Return [x, y] of the center of cell containing provided text 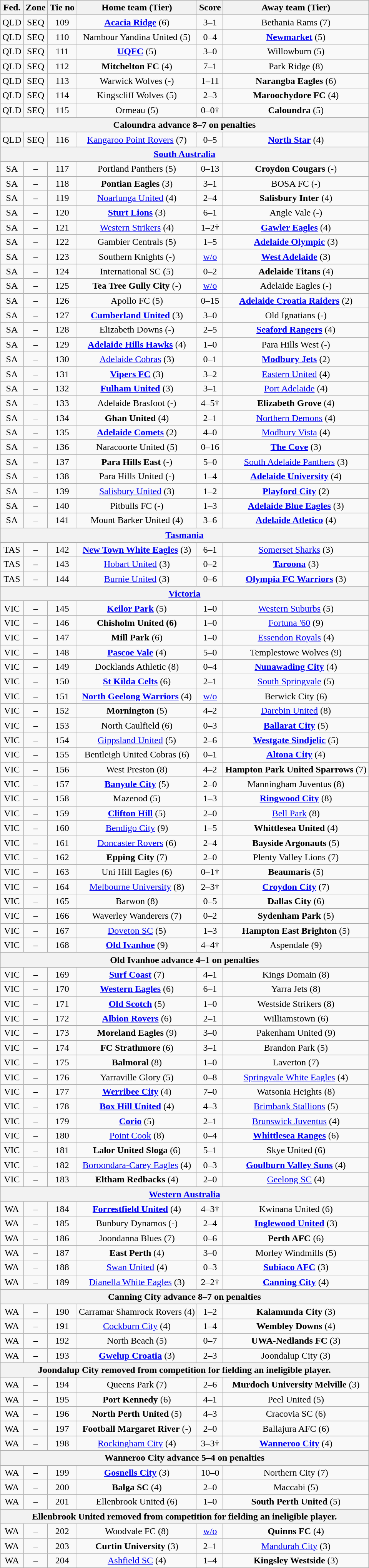
Chisholm United (6) [137, 623]
167 [62, 931]
157 [62, 784]
Wanneroo City (4) [296, 1443]
149 [62, 667]
136 [62, 447]
Darebin United (8) [296, 711]
Williamstown (6) [296, 1018]
120 [62, 213]
152 [62, 711]
Woodvale FC (8) [137, 1531]
Angle Vale (-) [296, 213]
Canning City advance 8–7 on penalties [184, 1297]
139 [62, 491]
Manningham Juventus (8) [296, 784]
195 [62, 1399]
Aspendale (9) [296, 945]
Watsonia Heights (8) [296, 1092]
Subiaco AFC (3) [296, 1267]
Gosnells City (3) [137, 1473]
Ballajura AFC (6) [296, 1429]
160 [62, 828]
Mazenod (5) [137, 799]
Western Suburbs (5) [296, 608]
Para Hills West (-) [296, 344]
1–2† [210, 227]
125 [62, 286]
130 [62, 359]
122 [62, 242]
Brunswick Juventus (4) [296, 1121]
Caloundra advance 8–7 on penalties [184, 125]
5–1 [210, 1150]
0–8 [210, 1077]
Mornington (5) [137, 711]
The Cove (3) [296, 447]
Old Ivanhoe advance 4–1 on penalties [184, 960]
168 [62, 945]
Hampton Park United Sparrows (7) [296, 769]
Eastern United (4) [296, 374]
Park Ridge (8) [296, 66]
South Adelaide Panthers (3) [296, 462]
Victoria [184, 593]
Kingsley Westside (3) [296, 1560]
Seaford Rangers (4) [296, 330]
Waverley Wanderers (7) [137, 916]
Adelaide Titans (4) [296, 271]
East Perth (4) [137, 1253]
4–0 [210, 433]
North Geelong Warriors (4) [137, 696]
Dianella White Eagles (3) [137, 1282]
Noarlunga United (4) [137, 198]
Brandon Park (5) [296, 1048]
156 [62, 769]
South Perth United (5) [296, 1502]
Gambier Centrals (5) [137, 242]
Clifton Hill (5) [137, 813]
143 [62, 564]
Templestowe Wolves (9) [296, 652]
Brimbank Stallions (5) [296, 1106]
194 [62, 1385]
Vipers FC (3) [137, 374]
201 [62, 1502]
176 [62, 1077]
Olympia FC Warriors (3) [296, 579]
Pakenham United (9) [296, 1033]
Mandurah City (3) [296, 1546]
Ringwood City (8) [296, 799]
165 [62, 901]
119 [62, 198]
110 [62, 37]
146 [62, 623]
158 [62, 799]
UWA-Nedlands FC (3) [296, 1341]
Doncaster Rovers (6) [137, 843]
Hobart United (3) [137, 564]
Pitbulls FC (-) [137, 506]
113 [62, 81]
Newmarket (5) [296, 37]
144 [62, 579]
Balga SC (4) [137, 1487]
124 [62, 271]
West Adelaide (3) [296, 257]
150 [62, 682]
183 [62, 1180]
Corio (5) [137, 1121]
132 [62, 388]
Taroona (3) [296, 564]
Croydon Cougars (-) [296, 169]
153 [62, 725]
FC Strathmore (6) [137, 1048]
Old Ivanhoe (9) [137, 945]
North Perth United (5) [137, 1414]
142 [62, 550]
Forrestfield United (4) [137, 1209]
Perth AFC (6) [296, 1238]
184 [62, 1209]
Zone [35, 8]
Westside Strikers (8) [296, 1004]
North Beach (5) [137, 1341]
Fed. [12, 8]
Mitchelton FC (4) [137, 66]
135 [62, 433]
Sturt Lions (3) [137, 213]
190 [62, 1311]
Modbury Vista (4) [296, 433]
Docklands Athletic (8) [137, 667]
177 [62, 1092]
Fortuna '60 (9) [296, 623]
173 [62, 1033]
Joondalup City removed from competition for fielding an ineligible player. [184, 1370]
Ashfield SC (4) [137, 1560]
Western Strikers (4) [137, 227]
Adelaide Cobras (3) [137, 359]
Tea Tree Gully City (-) [137, 286]
166 [62, 916]
Home team (Tier) [137, 8]
134 [62, 418]
Kingscliff Wolves (5) [137, 95]
155 [62, 755]
Morley Windmills (5) [296, 1253]
154 [62, 740]
Tie no [62, 8]
Nunawading City (4) [296, 667]
Barwon (8) [137, 901]
International SC (5) [137, 271]
2–3† [210, 886]
Burnie United (3) [137, 579]
Bell Park (8) [296, 813]
Modbury Jets (2) [296, 359]
Mill Park (6) [137, 637]
Bunbury Dynamos (-) [137, 1224]
187 [62, 1253]
Hampton East Brighton (5) [296, 931]
Northern Demons (4) [296, 418]
Kalamunda City (3) [296, 1311]
Somerset Sharks (3) [296, 550]
Kangaroo Point Rovers (7) [137, 139]
189 [62, 1282]
Gwelup Croatia (3) [137, 1355]
Kings Domain (8) [296, 975]
128 [62, 330]
Skye United (6) [296, 1150]
148 [62, 652]
Werribee City (4) [137, 1092]
Kwinana United (6) [296, 1209]
Balmoral (8) [137, 1062]
169 [62, 975]
Curtin University (3) [137, 1546]
New Town White Eagles (3) [137, 550]
Cockburn City (4) [137, 1326]
Yarra Jets (8) [296, 989]
Cumberland United (3) [137, 315]
0–1† [210, 872]
Dallas City (6) [296, 901]
Mount Barker United (4) [137, 520]
Bayside Argonauts (5) [296, 843]
Adelaide Blue Eagles (3) [296, 506]
170 [62, 989]
Berwick City (6) [296, 696]
147 [62, 637]
Elizabeth Downs (-) [137, 330]
118 [62, 184]
Northern City (7) [296, 1473]
179 [62, 1121]
South Springvale (5) [296, 682]
162 [62, 857]
Melbourne University (8) [137, 886]
Whittlesea United (4) [296, 828]
159 [62, 813]
Port Kennedy (6) [137, 1399]
Port Adelaide (4) [296, 388]
196 [62, 1414]
West Preston (8) [137, 769]
111 [62, 52]
174 [62, 1048]
3–3† [210, 1443]
Western Australia [184, 1194]
Tasmania [184, 535]
178 [62, 1106]
Canning City (4) [296, 1282]
South Australia [184, 154]
Willowburn (5) [296, 52]
Nambour Yandina United (5) [137, 37]
Warwick Wolves (-) [137, 81]
Uni Hill Eagles (6) [137, 872]
Portland Panthers (5) [137, 169]
Ellenbrook United (6) [137, 1502]
138 [62, 476]
Albion Rovers (6) [137, 1018]
Score [210, 8]
Westgate Sindjelic (5) [296, 740]
Ghan United (4) [137, 418]
202 [62, 1531]
Murdoch University Melville (3) [296, 1385]
Old Scotch (5) [137, 1004]
164 [62, 886]
2–5 [210, 330]
151 [62, 696]
197 [62, 1429]
137 [62, 462]
Whittlesea Ranges (6) [296, 1136]
Pontian Eagles (3) [137, 184]
7–1 [210, 66]
172 [62, 1018]
Sydenham Park (5) [296, 916]
Adelaide Atletico (4) [296, 520]
141 [62, 520]
Bethania Rams (7) [296, 22]
191 [62, 1326]
200 [62, 1487]
4–4† [210, 945]
Adelaide Olympic (3) [296, 242]
Old Ignatians (-) [296, 315]
Peel United (5) [296, 1399]
Away team (Tier) [296, 8]
Altona City (4) [296, 755]
Eltham Redbacks (4) [137, 1180]
Southern Knights (-) [137, 257]
Joondalup City (3) [296, 1355]
BOSA FC (-) [296, 184]
Playford City (2) [296, 491]
Ellenbrook United removed from competition for fielding an ineligible player. [184, 1516]
Apollo FC (5) [137, 301]
121 [62, 227]
129 [62, 344]
Adelaide University (4) [296, 476]
0–0† [210, 110]
Plenty Valley Lions (7) [296, 857]
UQFC (5) [137, 52]
133 [62, 403]
Epping City (7) [137, 857]
Inglewood United (3) [296, 1224]
Elizabeth Grove (4) [296, 403]
Moreland Eagles (9) [137, 1033]
109 [62, 22]
126 [62, 301]
0–16 [210, 447]
Acacia Ridge (6) [137, 22]
Box Hill United (4) [137, 1106]
Goulburn Valley Suns (4) [296, 1165]
Ormeau (5) [137, 110]
Croydon City (7) [296, 886]
Carramar Shamrock Rovers (4) [137, 1311]
Cracovia SC (6) [296, 1414]
Para Hills East (-) [137, 462]
1–11 [210, 81]
0–13 [210, 169]
Adelaide Croatia Raiders (2) [296, 301]
198 [62, 1443]
Essendon Royals (4) [296, 637]
Adelaide Eagles (-) [296, 286]
10–0 [210, 1473]
Quinns FC (4) [296, 1531]
Queens Park (7) [137, 1385]
Geelong SC (4) [296, 1180]
Wanneroo City advance 5–4 on penalties [184, 1458]
Bentleigh United Cobras (6) [137, 755]
Wembley Downs (4) [296, 1326]
Western Eagles (6) [137, 989]
4–3† [210, 1209]
Banyule City (5) [137, 784]
175 [62, 1062]
163 [62, 872]
161 [62, 843]
Maroochydore FC (4) [296, 95]
Ballarat City (5) [296, 725]
2–2† [210, 1282]
192 [62, 1341]
181 [62, 1150]
Football Margaret River (-) [137, 1429]
Adelaide Comets (2) [137, 433]
185 [62, 1224]
Naracoorte United (5) [137, 447]
Lalor United Sloga (6) [137, 1150]
Adelaide Brasfoot (-) [137, 403]
Doveton SC (5) [137, 931]
131 [62, 374]
3–2 [210, 374]
Surf Coast (7) [137, 975]
Fulham United (3) [137, 388]
0–15 [210, 301]
112 [62, 66]
Narangba Eagles (6) [296, 81]
Beaumaris (5) [296, 872]
Point Cook (8) [137, 1136]
186 [62, 1238]
Gippsland United (5) [137, 740]
Maccabi (5) [296, 1487]
Laverton (7) [296, 1062]
Salisbury United (3) [137, 491]
North Caulfield (6) [137, 725]
182 [62, 1165]
116 [62, 139]
Gawler Eagles (4) [296, 227]
123 [62, 257]
Swan United (4) [137, 1267]
Rockingham City (4) [137, 1443]
193 [62, 1355]
127 [62, 315]
Para Hills United (-) [137, 476]
North Star (4) [296, 139]
Yarraville Glory (5) [137, 1077]
Joondanna Blues (7) [137, 1238]
St Kilda Celts (6) [137, 682]
114 [62, 95]
Bendigo City (9) [137, 828]
203 [62, 1546]
140 [62, 506]
Keilor Park (5) [137, 608]
Pascoe Vale (4) [137, 652]
171 [62, 1004]
0–7 [210, 1341]
3–6 [210, 520]
Salisbury Inter (4) [296, 198]
188 [62, 1267]
Caloundra (5) [296, 110]
199 [62, 1473]
115 [62, 110]
4–5† [210, 403]
Boroondara-Carey Eagles (4) [137, 1165]
117 [62, 169]
145 [62, 608]
7–0 [210, 1092]
Springvale White Eagles (4) [296, 1077]
Adelaide Hills Hawks (4) [137, 344]
180 [62, 1136]
204 [62, 1560]
